From the cell containing the given text, extract its center point as [x, y] coordinate. 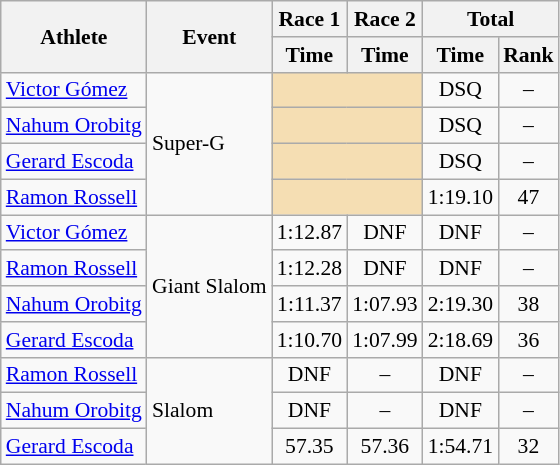
1:10.70 [310, 340]
2:19.30 [460, 304]
Race 2 [384, 19]
1:07.99 [384, 340]
Event [210, 36]
1:11.37 [310, 304]
Slalom [210, 410]
Giant Slalom [210, 286]
Race 1 [310, 19]
2:18.69 [460, 340]
Super-G [210, 143]
1:54.71 [460, 447]
38 [528, 304]
47 [528, 197]
1:07.93 [384, 304]
1:12.87 [310, 233]
32 [528, 447]
57.36 [384, 447]
Rank [528, 55]
Athlete [74, 36]
36 [528, 340]
1:12.28 [310, 269]
Total [491, 19]
1:19.10 [460, 197]
57.35 [310, 447]
